For the text-containing cell, return its midpoint in (X, Y) coordinate format. 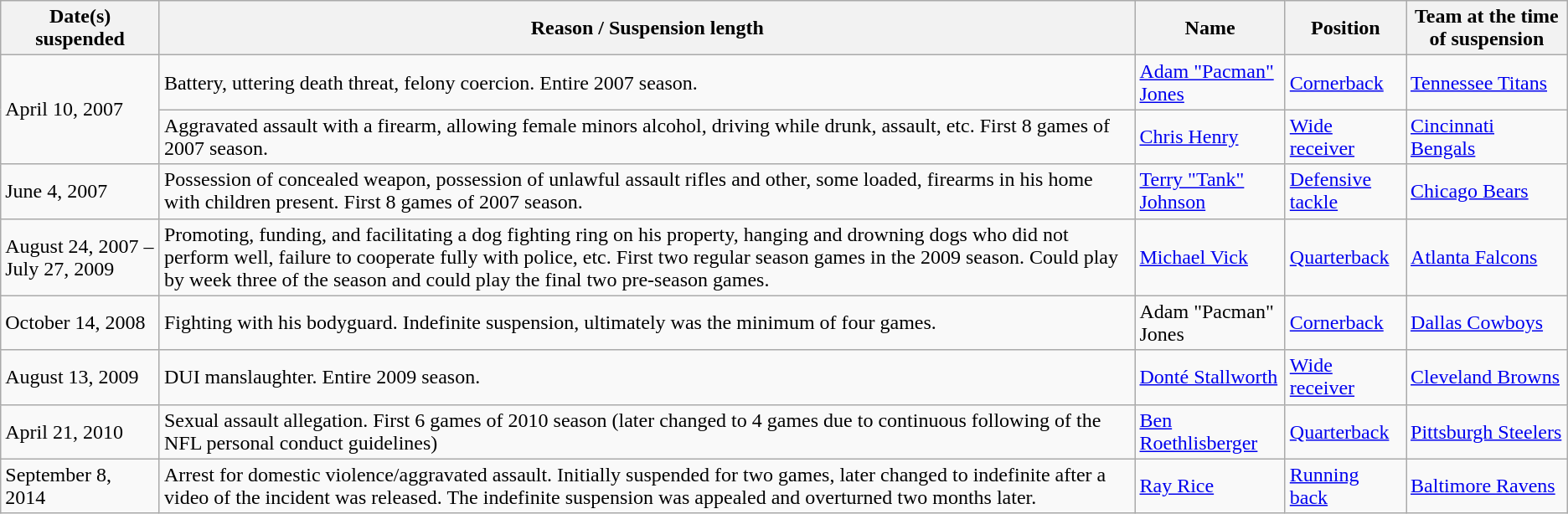
Sexual assault allegation. First 6 games of 2010 season (later changed to 4 games due to continuous following of the NFL personal conduct guidelines) (647, 432)
Atlanta Falcons (1488, 257)
Team at the time of suspension (1488, 28)
Terry "Tank" Johnson (1210, 191)
Tennessee Titans (1488, 82)
Dallas Cowboys (1488, 323)
Date(s) suspended (80, 28)
September 8, 2014 (80, 486)
Chicago Bears (1488, 191)
June 4, 2007 (80, 191)
Battery, uttering death threat, felony coercion. Entire 2007 season. (647, 82)
Chris Henry (1210, 137)
August 24, 2007 – July 27, 2009 (80, 257)
April 21, 2010 (80, 432)
Running back (1345, 486)
Pittsburgh Steelers (1488, 432)
Reason / Suspension length (647, 28)
October 14, 2008 (80, 323)
DUI manslaughter. Entire 2009 season. (647, 377)
Ray Rice (1210, 486)
Donté Stallworth (1210, 377)
August 13, 2009 (80, 377)
Ben Roethlisberger (1210, 432)
Name (1210, 28)
Position (1345, 28)
Cincinnati Bengals (1488, 137)
Fighting with his bodyguard. Indefinite suspension, ultimately was the minimum of four games. (647, 323)
Cleveland Browns (1488, 377)
April 10, 2007 (80, 110)
Michael Vick (1210, 257)
Defensive tackle (1345, 191)
Aggravated assault with a firearm, allowing female minors alcohol, driving while drunk, assault, etc. First 8 games of 2007 season. (647, 137)
Baltimore Ravens (1488, 486)
